Detect which cell encompasses the target text, then output its [x, y] center coordinate. 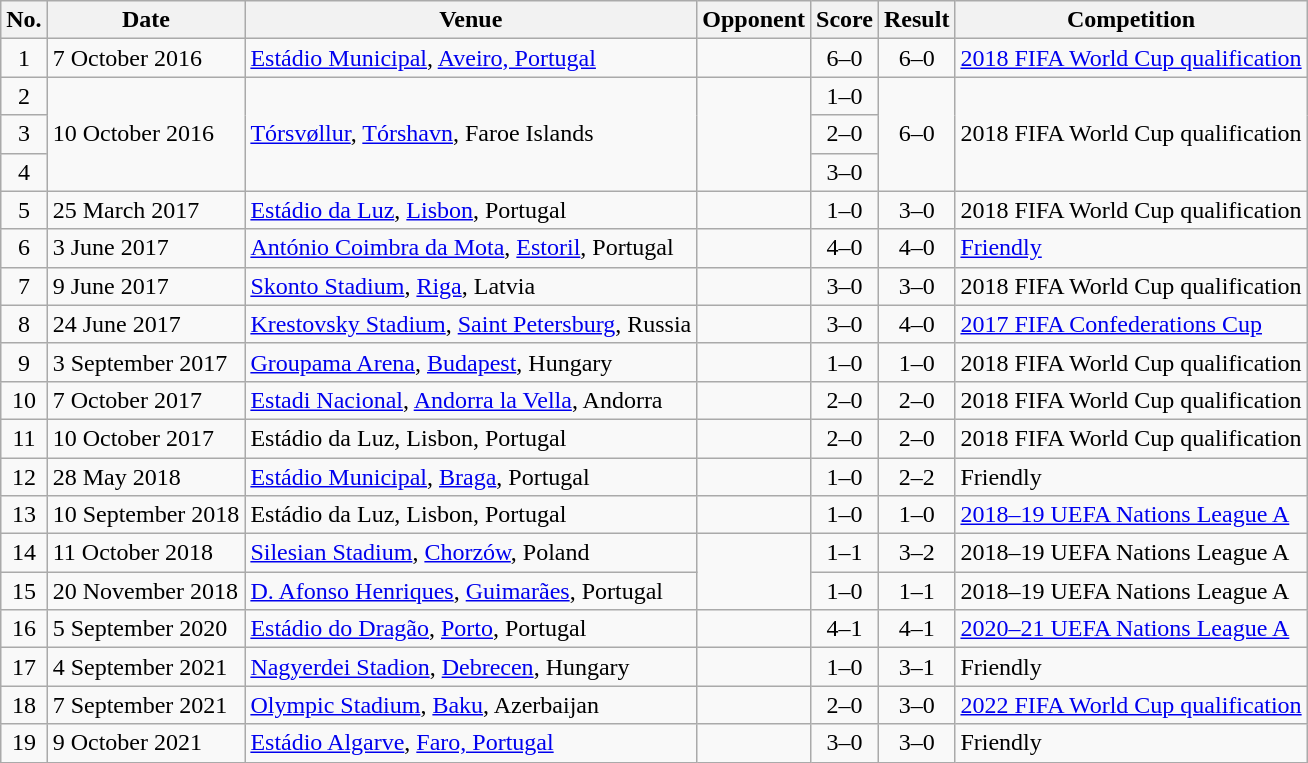
4 [24, 172]
7 October 2016 [146, 58]
Nagyerdei Stadion, Debrecen, Hungary [471, 667]
2 [24, 96]
Estádio do Dragão, Porto, Portugal [471, 629]
Competition [1131, 20]
16 [24, 629]
25 March 2017 [146, 210]
12 [24, 477]
11 October 2018 [146, 553]
6 [24, 248]
3–2 [917, 553]
Score [845, 20]
10 October 2016 [146, 134]
2020–21 UEFA Nations League A [1131, 629]
Tórsvøllur, Tórshavn, Faroe Islands [471, 134]
3 June 2017 [146, 248]
4 September 2021 [146, 667]
Date [146, 20]
Groupama Arena, Budapest, Hungary [471, 362]
Estádio Algarve, Faro, Portugal [471, 743]
2022 FIFA World Cup qualification [1131, 705]
14 [24, 553]
Skonto Stadium, Riga, Latvia [471, 286]
11 [24, 438]
7 September 2021 [146, 705]
9 [24, 362]
13 [24, 515]
28 May 2018 [146, 477]
2–2 [917, 477]
Result [917, 20]
Estádio Municipal, Braga, Portugal [471, 477]
Venue [471, 20]
9 October 2021 [146, 743]
19 [24, 743]
No. [24, 20]
D. Afonso Henriques, Guimarães, Portugal [471, 591]
17 [24, 667]
Silesian Stadium, Chorzów, Poland [471, 553]
7 [24, 286]
3–1 [917, 667]
10 September 2018 [146, 515]
9 June 2017 [146, 286]
7 October 2017 [146, 400]
3 September 2017 [146, 362]
1 [24, 58]
20 November 2018 [146, 591]
18 [24, 705]
8 [24, 324]
Opponent [754, 20]
3 [24, 134]
António Coimbra da Mota, Estoril, Portugal [471, 248]
2017 FIFA Confederations Cup [1131, 324]
10 October 2017 [146, 438]
Olympic Stadium, Baku, Azerbaijan [471, 705]
15 [24, 591]
Estadi Nacional, Andorra la Vella, Andorra [471, 400]
10 [24, 400]
Estádio Municipal, Aveiro, Portugal [471, 58]
5 [24, 210]
5 September 2020 [146, 629]
Krestovsky Stadium, Saint Petersburg, Russia [471, 324]
24 June 2017 [146, 324]
